Extract the [x, y] coordinate from the center of the cell holding the provided text.  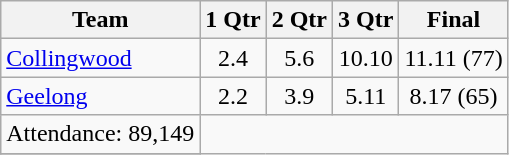
3 Qtr [366, 20]
Team [100, 20]
8.17 (65) [454, 96]
2 Qtr [299, 20]
2.2 [233, 96]
Geelong [100, 96]
3.9 [299, 96]
5.6 [299, 58]
Collingwood [100, 58]
2.4 [233, 58]
11.11 (77) [454, 58]
5.11 [366, 96]
Final [454, 20]
10.10 [366, 58]
1 Qtr [233, 20]
Attendance: 89,149 [100, 134]
